From the cell containing the given text, extract its center point as (X, Y) coordinate. 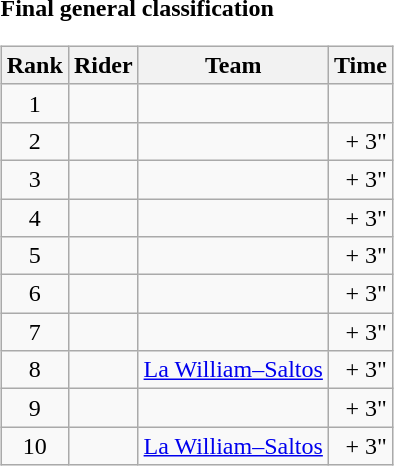
9 (34, 408)
Rider (103, 65)
6 (34, 294)
10 (34, 446)
Rank (34, 65)
Team (233, 65)
3 (34, 179)
Time (360, 65)
5 (34, 256)
2 (34, 141)
1 (34, 103)
8 (34, 370)
4 (34, 217)
7 (34, 332)
